Return [x, y] of the center of cell containing provided text 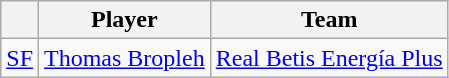
Player [125, 20]
Real Betis Energía Plus [329, 58]
Team [329, 20]
SF [20, 58]
Thomas Bropleh [125, 58]
